Detect which cell encompasses the target text, then output its (x, y) center coordinate. 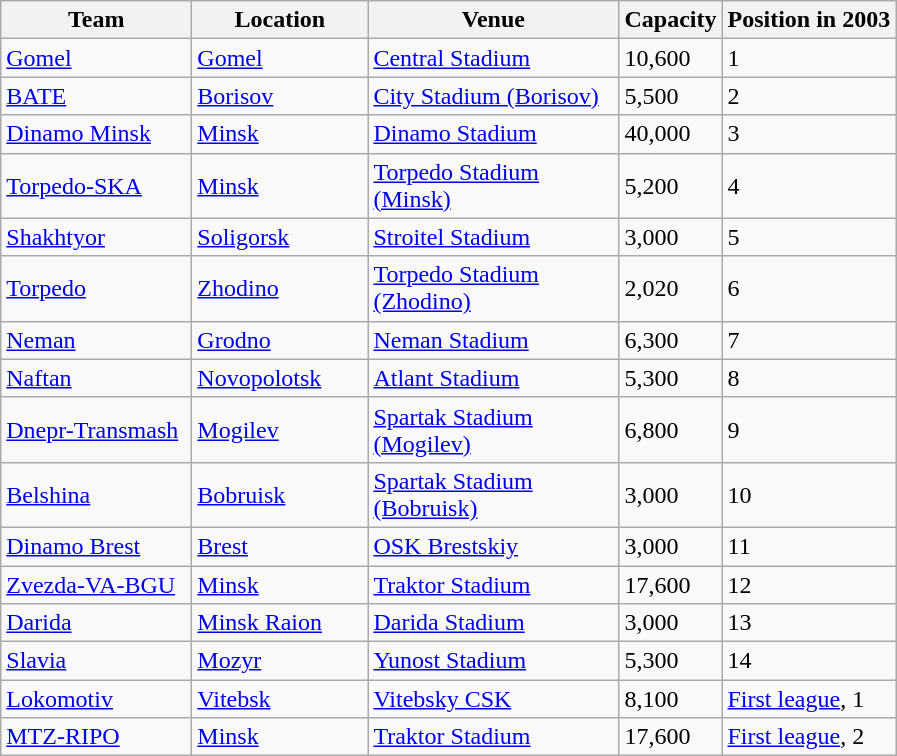
13 (809, 623)
City Stadium (Borisov) (494, 96)
Spartak Stadium (Mogilev) (494, 430)
Novopolotsk (280, 378)
10 (809, 494)
10,600 (670, 58)
Brest (280, 546)
MTZ-RIPO (96, 737)
Grodno (280, 340)
Borisov (280, 96)
2 (809, 96)
First league, 2 (809, 737)
2,020 (670, 288)
9 (809, 430)
Soligorsk (280, 237)
5,200 (670, 186)
Dinamo Minsk (96, 134)
8 (809, 378)
Dinamo Brest (96, 546)
7 (809, 340)
Mogilev (280, 430)
Location (280, 20)
Lokomotiv (96, 699)
Slavia (96, 661)
Torpedo Stadium (Minsk) (494, 186)
Venue (494, 20)
Yunost Stadium (494, 661)
Torpedo Stadium (Zhodino) (494, 288)
5,500 (670, 96)
Dinamo Stadium (494, 134)
Minsk Raion (280, 623)
Zhodino (280, 288)
14 (809, 661)
Team (96, 20)
Neman (96, 340)
11 (809, 546)
6,300 (670, 340)
Shakhtyor (96, 237)
Bobruisk (280, 494)
8,100 (670, 699)
Darida (96, 623)
40,000 (670, 134)
First league, 1 (809, 699)
Stroitel Stadium (494, 237)
OSK Brestskiy (494, 546)
Vitebsky CSK (494, 699)
6,800 (670, 430)
Torpedo (96, 288)
5 (809, 237)
12 (809, 585)
Dnepr-Transmash (96, 430)
4 (809, 186)
Spartak Stadium (Bobruisk) (494, 494)
Vitebsk (280, 699)
6 (809, 288)
Neman Stadium (494, 340)
Belshina (96, 494)
BATE (96, 96)
3 (809, 134)
Torpedo-SKA (96, 186)
Zvezda-VA-BGU (96, 585)
Capacity (670, 20)
Atlant Stadium (494, 378)
Mozyr (280, 661)
1 (809, 58)
Naftan (96, 378)
Position in 2003 (809, 20)
Central Stadium (494, 58)
Darida Stadium (494, 623)
